Return (x, y) of the center of cell containing provided text 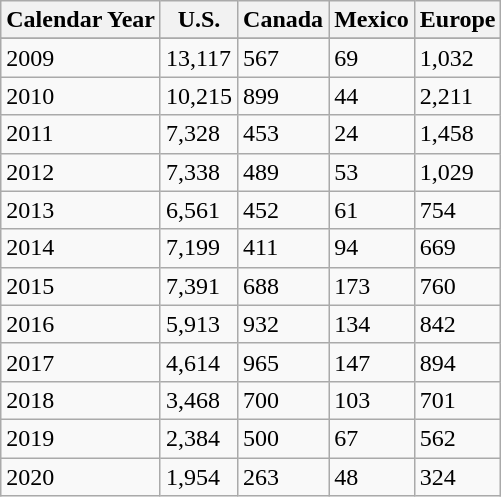
324 (458, 477)
6,561 (198, 210)
567 (284, 58)
2017 (81, 362)
Canada (284, 20)
2010 (81, 96)
94 (372, 248)
1,458 (458, 134)
452 (284, 210)
61 (372, 210)
2014 (81, 248)
411 (284, 248)
700 (284, 400)
2,211 (458, 96)
2009 (81, 58)
760 (458, 286)
44 (372, 96)
13,117 (198, 58)
2015 (81, 286)
2018 (81, 400)
7,338 (198, 172)
U.S. (198, 20)
453 (284, 134)
Calendar Year (81, 20)
67 (372, 438)
173 (372, 286)
3,468 (198, 400)
842 (458, 324)
899 (284, 96)
894 (458, 362)
2020 (81, 477)
489 (284, 172)
669 (458, 248)
932 (284, 324)
5,913 (198, 324)
69 (372, 58)
7,199 (198, 248)
2016 (81, 324)
263 (284, 477)
1,954 (198, 477)
1,032 (458, 58)
1,029 (458, 172)
2011 (81, 134)
7,328 (198, 134)
24 (372, 134)
2012 (81, 172)
2013 (81, 210)
562 (458, 438)
701 (458, 400)
2,384 (198, 438)
147 (372, 362)
103 (372, 400)
500 (284, 438)
53 (372, 172)
4,614 (198, 362)
7,391 (198, 286)
48 (372, 477)
Mexico (372, 20)
10,215 (198, 96)
134 (372, 324)
Europe (458, 20)
965 (284, 362)
2019 (81, 438)
688 (284, 286)
754 (458, 210)
